Pinpoint the cell where the given text exists, returning its [x, y] midpoint coordinate. 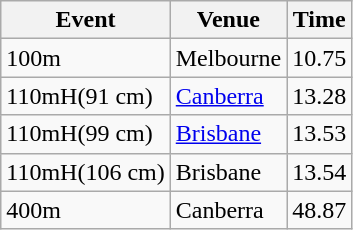
10.75 [320, 58]
13.28 [320, 96]
13.54 [320, 172]
13.53 [320, 134]
110mH(106 cm) [86, 172]
100m [86, 58]
Event [86, 20]
Time [320, 20]
48.87 [320, 210]
Melbourne [228, 58]
Venue [228, 20]
400m [86, 210]
110mH(91 cm) [86, 96]
110mH(99 cm) [86, 134]
